Capture the cell that displays the provided text and extract its (x, y) central coordinate. 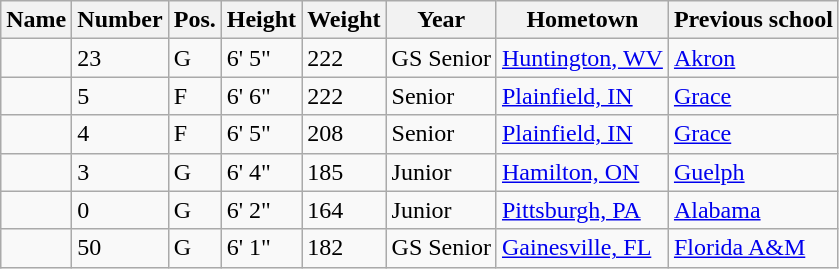
6' 2" (261, 210)
6' 1" (261, 248)
Previous school (753, 20)
Akron (753, 58)
6' 4" (261, 172)
Guelph (753, 172)
50 (120, 248)
185 (344, 172)
Name (36, 20)
164 (344, 210)
Florida A&M (753, 248)
6' 6" (261, 96)
182 (344, 248)
Pos. (194, 20)
Height (261, 20)
208 (344, 134)
4 (120, 134)
5 (120, 96)
Number (120, 20)
3 (120, 172)
Hamilton, ON (582, 172)
Weight (344, 20)
23 (120, 58)
Huntington, WV (582, 58)
Year (441, 20)
Pittsburgh, PA (582, 210)
Hometown (582, 20)
Alabama (753, 210)
0 (120, 210)
Gainesville, FL (582, 248)
